Capture the cell that displays the provided text and extract its [X, Y] central coordinate. 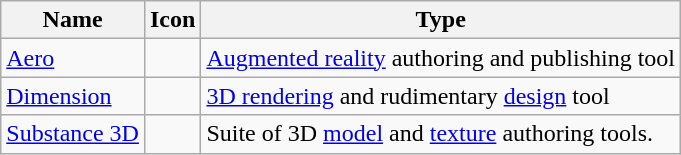
Type [441, 20]
Aero [73, 58]
Augmented reality authoring and publishing tool [441, 58]
Suite of 3D model and texture authoring tools. [441, 134]
Substance 3D [73, 134]
Icon [172, 20]
Dimension [73, 96]
3D rendering and rudimentary design tool [441, 96]
Name [73, 20]
